Locate the cell with the specified text and output its (X, Y) center coordinate. 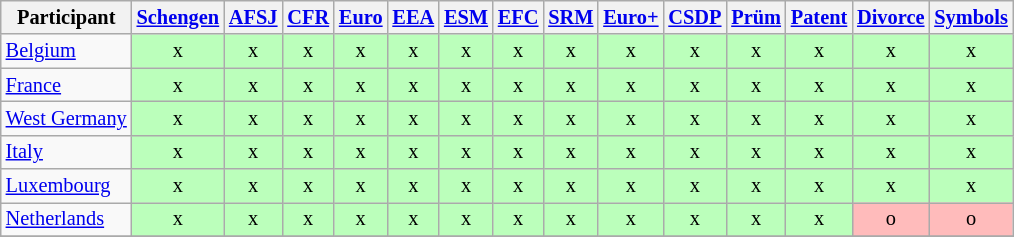
Belgium (66, 51)
Italy (66, 152)
Patent (819, 17)
Participant (66, 17)
EFC (518, 17)
CSDP (694, 17)
Netherlands (66, 219)
West Germany (66, 118)
EEA (413, 17)
Divorce (890, 17)
Euro (360, 17)
Euro+ (630, 17)
Luxembourg (66, 186)
SRM (570, 17)
France (66, 85)
Prüm (756, 17)
Symbols (970, 17)
Schengen (178, 17)
CFR (308, 17)
ESM (466, 17)
AFSJ (253, 17)
